Find where the given text appears and provide that cell's center as (X, Y) coordinate. 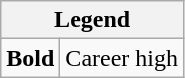
Bold (30, 58)
Career high (122, 58)
Legend (92, 20)
